Find where the given text appears and provide that cell's center as (X, Y) coordinate. 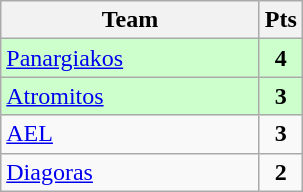
Atromitos (130, 96)
4 (280, 58)
Diagoras (130, 172)
AEL (130, 134)
Pts (280, 20)
Panargiakos (130, 58)
2 (280, 172)
Team (130, 20)
